Pinpoint the cell where the given text exists, returning its (X, Y) midpoint coordinate. 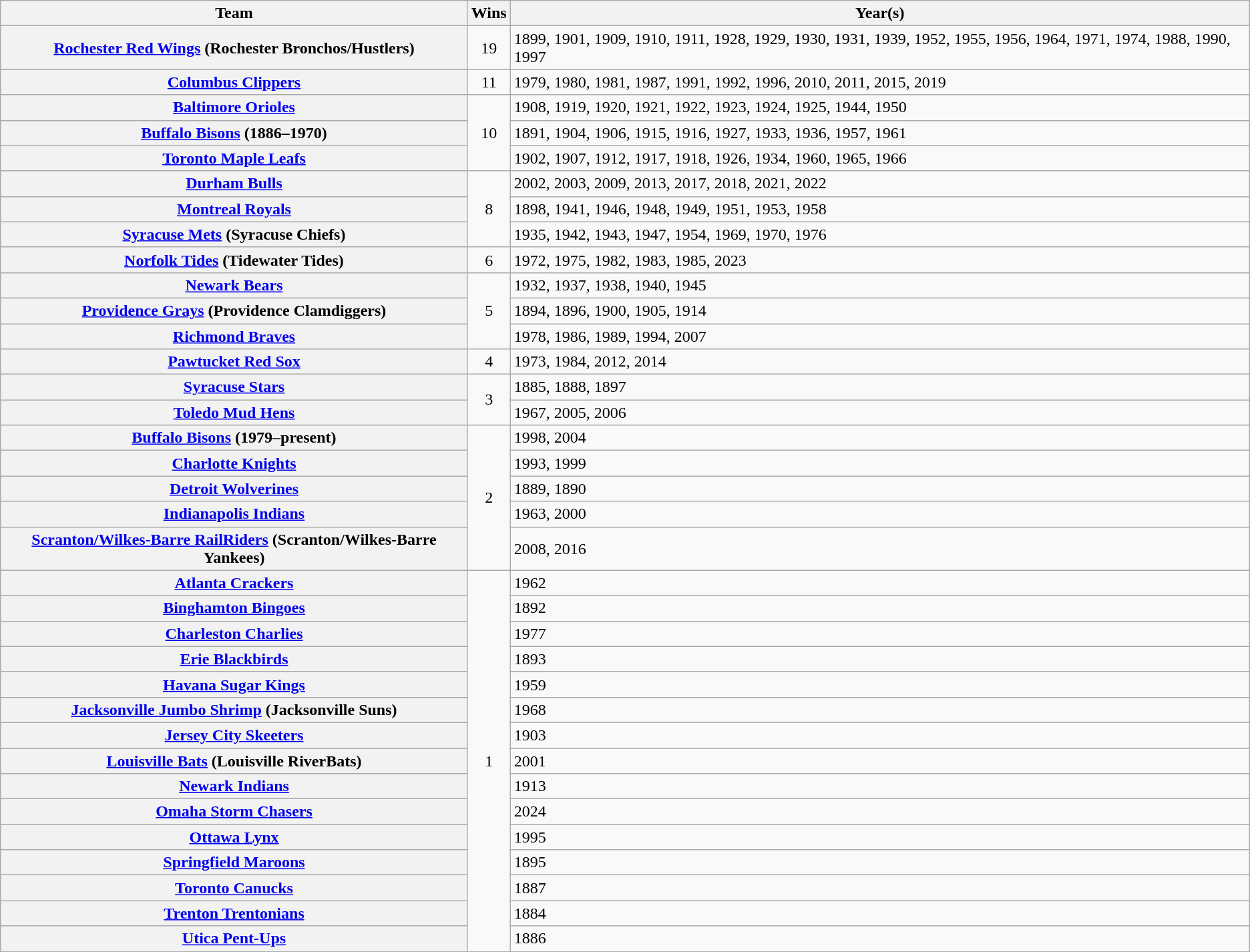
1898, 1941, 1946, 1948, 1949, 1951, 1953, 1958 (880, 209)
1887 (880, 888)
5 (489, 310)
1894, 1896, 1900, 1905, 1914 (880, 310)
Montreal Royals (234, 209)
1932, 1937, 1938, 1940, 1945 (880, 285)
2008, 2016 (880, 549)
1978, 1986, 1989, 1994, 2007 (880, 336)
2 (489, 498)
Jersey City Skeeters (234, 735)
Newark Indians (234, 786)
1903 (880, 735)
1908, 1919, 1920, 1921, 1922, 1923, 1924, 1925, 1944, 1950 (880, 107)
2001 (880, 760)
1886 (880, 939)
Columbus Clippers (234, 82)
Richmond Braves (234, 336)
1884 (880, 913)
Springfield Maroons (234, 863)
Omaha Storm Chasers (234, 812)
1959 (880, 684)
Scranton/Wilkes-Barre RailRiders (Scranton/Wilkes-Barre Yankees) (234, 549)
Utica Pent-Ups (234, 939)
Toledo Mud Hens (234, 413)
1993, 1999 (880, 463)
Erie Blackbirds (234, 659)
1892 (880, 608)
Syracuse Stars (234, 387)
Team (234, 13)
Norfolk Tides (Tidewater Tides) (234, 260)
Newark Bears (234, 285)
1963, 2000 (880, 514)
8 (489, 209)
Baltimore Orioles (234, 107)
Jacksonville Jumbo Shrimp (Jacksonville Suns) (234, 710)
Providence Grays (Providence Clamdiggers) (234, 310)
1979, 1980, 1981, 1987, 1991, 1992, 1996, 2010, 2011, 2015, 2019 (880, 82)
1889, 1890 (880, 489)
1 (489, 761)
1968 (880, 710)
Indianapolis Indians (234, 514)
6 (489, 260)
Year(s) (880, 13)
10 (489, 133)
Charleston Charlies (234, 634)
1962 (880, 583)
19 (489, 48)
3 (489, 400)
1885, 1888, 1897 (880, 387)
1995 (880, 837)
Toronto Canucks (234, 888)
1913 (880, 786)
Durham Bulls (234, 184)
1891, 1904, 1906, 1915, 1916, 1927, 1933, 1936, 1957, 1961 (880, 133)
Buffalo Bisons (1886–1970) (234, 133)
1893 (880, 659)
Pawtucket Red Sox (234, 362)
1935, 1942, 1943, 1947, 1954, 1969, 1970, 1976 (880, 234)
Buffalo Bisons (1979–present) (234, 438)
1967, 2005, 2006 (880, 413)
Louisville Bats (Louisville RiverBats) (234, 760)
2002, 2003, 2009, 2013, 2017, 2018, 2021, 2022 (880, 184)
1902, 1907, 1912, 1917, 1918, 1926, 1934, 1960, 1965, 1966 (880, 158)
1895 (880, 863)
2024 (880, 812)
1977 (880, 634)
Syracuse Mets (Syracuse Chiefs) (234, 234)
Detroit Wolverines (234, 489)
Havana Sugar Kings (234, 684)
1899, 1901, 1909, 1910, 1911, 1928, 1929, 1930, 1931, 1939, 1952, 1955, 1956, 1964, 1971, 1974, 1988, 1990, 1997 (880, 48)
1998, 2004 (880, 438)
1973, 1984, 2012, 2014 (880, 362)
Ottawa Lynx (234, 837)
Rochester Red Wings (Rochester Bronchos/Hustlers) (234, 48)
11 (489, 82)
Toronto Maple Leafs (234, 158)
Binghamton Bingoes (234, 608)
4 (489, 362)
Charlotte Knights (234, 463)
Wins (489, 13)
Trenton Trentonians (234, 913)
1972, 1975, 1982, 1983, 1985, 2023 (880, 260)
Atlanta Crackers (234, 583)
